Return the [X, Y] coordinate for the center point of the cell that contains the specified text.  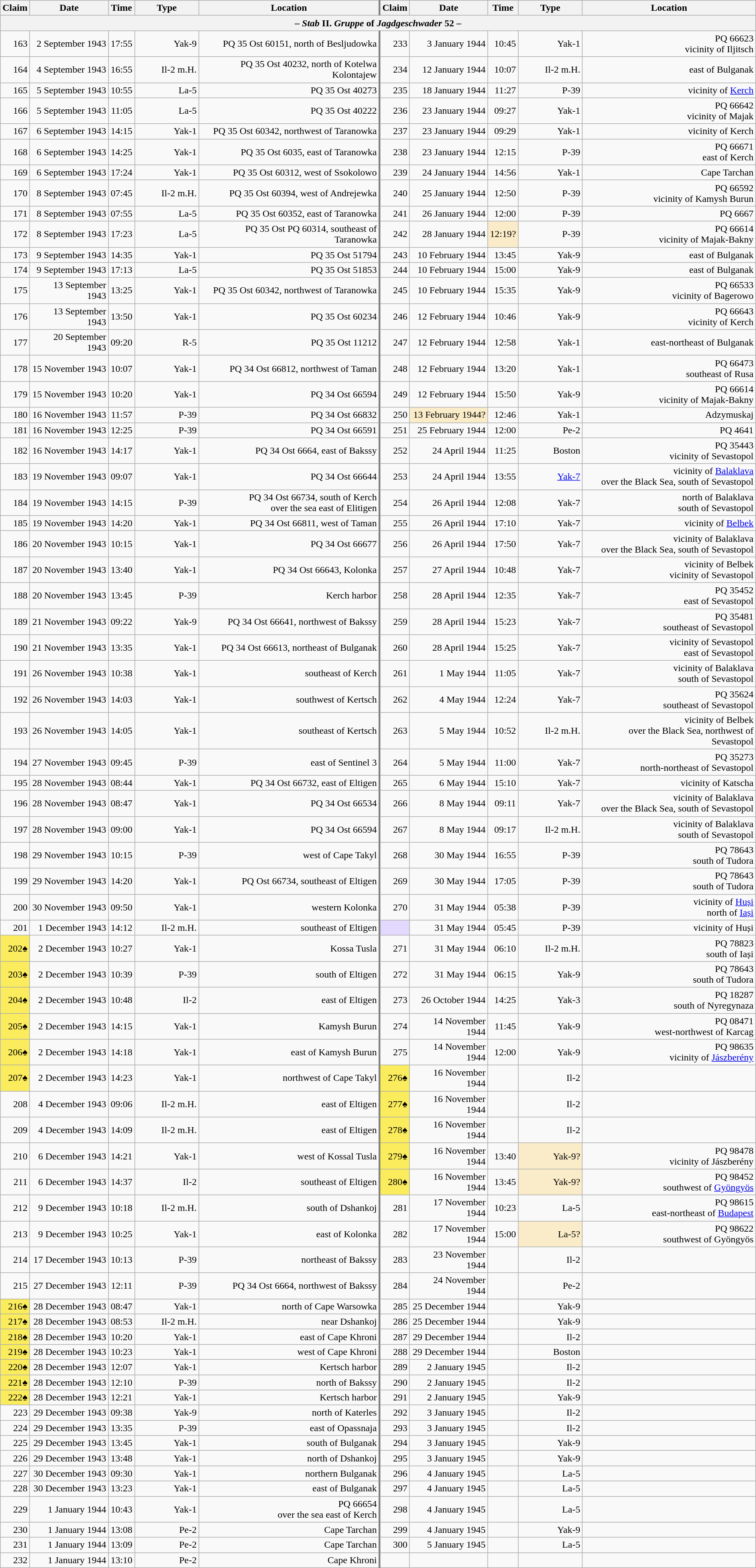
west of Kossal Tusla [289, 1156]
181 [15, 430]
281 [395, 1208]
258 [395, 595]
near Dshankoj [289, 1321]
235 [395, 90]
193 [15, 731]
14:56 [503, 172]
287 [395, 1337]
27 December 1943 [69, 1286]
15:35 [503, 290]
17:50 [503, 543]
175 [15, 290]
185 [15, 523]
4 May 1944 [449, 700]
250 [395, 415]
PQ 35 Ost 60234 [289, 317]
PQ 34 Ost 6664, northwest of Bakssy [289, 1286]
259 [395, 622]
190 [15, 648]
285 [395, 1306]
09:45 [122, 762]
PQ 35 Ost 40222 [289, 111]
PQ 35481 southeast of Sevastopol [669, 622]
12:25 [122, 430]
east of Sentinel 3 [289, 762]
274 [395, 1026]
280♠ [395, 1182]
292 [395, 1413]
24 January 1944 [449, 172]
226 [15, 1458]
296 [395, 1473]
277♠ [395, 1104]
252 [395, 451]
PQ 4641 [669, 430]
173 [15, 255]
239 [395, 172]
vicinity of Huși [669, 928]
15:10 [503, 783]
269 [395, 881]
251 [395, 430]
223 [15, 1413]
13:20 [503, 369]
06:10 [503, 948]
northeast of Bakssy [289, 1260]
09:30 [122, 1473]
216♠ [15, 1306]
20 September 1943 [69, 342]
255 [395, 523]
25 February 1944 [449, 430]
12:58 [503, 342]
southeast of Kerch [289, 673]
196 [15, 804]
268 [395, 855]
12:10 [122, 1382]
13:23 [122, 1489]
11:00 [503, 762]
218♠ [15, 1337]
PQ 35443vicinity of Sevastopol [669, 451]
Kossa Tusla [289, 948]
209 [15, 1130]
PQ 98615 east-northeast of Budapest [669, 1208]
206♠ [15, 1053]
PQ 34 Ost 66734, south of Kerchover the sea east of Elitigen [289, 503]
17:23 [122, 234]
176 [15, 317]
PQ 18287 south of Nyregynaza [669, 1000]
30 November 1943 [69, 907]
Kamysh Burun [289, 1026]
13 February 1944? [449, 415]
197 [15, 829]
5 January 1945 [449, 1545]
11:25 [503, 451]
172 [15, 234]
3 January 1944 [449, 44]
261 [395, 673]
north of Katerles [289, 1413]
south of Eltigen [289, 974]
191 [15, 673]
267 [395, 829]
256 [395, 543]
284 [395, 1286]
167 [15, 131]
east of Kolonka [289, 1234]
12:24 [503, 700]
15:50 [503, 394]
10:43 [122, 1509]
24 November 1944 [449, 1286]
13:25 [122, 290]
09:22 [122, 622]
PQ 34 Ost 66643, Kolonka [289, 570]
13:10 [122, 1560]
PQ 08471 west-northwest of Karcag [669, 1026]
10:38 [122, 673]
245 [395, 290]
13:48 [122, 1458]
246 [395, 317]
198 [15, 855]
PQ 6667 [669, 213]
09:11 [503, 804]
09:29 [503, 131]
288 [395, 1352]
10:45 [503, 44]
195 [15, 783]
25 January 1944 [449, 193]
262 [395, 700]
293 [395, 1428]
177 [15, 342]
09:06 [122, 1104]
17:13 [122, 270]
10:39 [122, 974]
211 [15, 1182]
western Kolonka [289, 907]
232 [15, 1560]
26 October 1944 [449, 1000]
west of Cape Khroni [289, 1352]
PQ 98478vicinity of Jászberény [669, 1156]
249 [395, 394]
PQ 35 Ost 40232, north of KotelwaKolontajew [289, 69]
189 [15, 622]
201 [15, 928]
14:05 [122, 731]
east-northeast of Bulganak [669, 342]
221♠ [15, 1382]
La-5? [550, 1234]
PQ 35452 east of Sevastopol [669, 595]
12:11 [122, 1286]
PQ 34 Ost 66644 [289, 476]
09:27 [503, 111]
230 [15, 1530]
14:18 [122, 1053]
PQ 66642vicinity of Majak [669, 111]
12:07 [122, 1367]
10:46 [503, 317]
PQ 35 Ost 60352, east of Taranowka [289, 213]
14:12 [122, 928]
224 [15, 1428]
north of Cape Warsowka [289, 1306]
10:13 [122, 1260]
282 [395, 1234]
12:21 [122, 1398]
PQ 34 Ost 66641, northwest of Bakssy [289, 622]
southeast of Kertsch [289, 731]
Yak-3 [550, 1000]
Kerch harbor [289, 595]
vicinity of Belbekvicinity of Sevastopol [669, 570]
248 [395, 369]
12:19? [503, 234]
1 May 1944 [449, 673]
PQ 35 Ost 60151, north of Besljudowka [289, 44]
vicinity of Sevastopol east of Sevastopol [669, 648]
north of Dshankoj [289, 1458]
PQ 66592vicinity of Kamysh Burun [669, 193]
13:55 [503, 476]
17:24 [122, 172]
2 September 1943 [69, 44]
vicinity of Huși north of Iași [669, 907]
23 November 1944 [449, 1260]
174 [15, 270]
vicinity of Belbek [669, 523]
11:57 [122, 415]
228 [15, 1489]
170 [15, 193]
202♠ [15, 948]
1 December 1943 [69, 928]
R-5 [167, 342]
208 [15, 1104]
06:15 [503, 974]
10:25 [122, 1234]
163 [15, 44]
290 [395, 1382]
212 [15, 1208]
200 [15, 907]
299 [395, 1530]
11:45 [503, 1026]
289 [395, 1367]
300 [395, 1545]
PQ 34 Ost 66732, east of Eltigen [289, 783]
PQ Ost 66734, southeast of Eltigen [289, 881]
PQ 35 Ost 6035, east of Taranowka [289, 152]
PQ 98452 southwest of Gyöngyös [669, 1182]
northern Bulganak [289, 1473]
PQ 78823 south of Iași [669, 948]
12:15 [503, 152]
178 [15, 369]
PQ 35624 southeast of Sevastopol [669, 700]
275 [395, 1053]
217♠ [15, 1321]
184 [15, 503]
PQ 35 Ost 60394, west of Andrejewka [289, 193]
234 [395, 69]
257 [395, 570]
276♠ [395, 1078]
225 [15, 1443]
238 [395, 152]
17:05 [503, 881]
PQ 35 Ost 60312, west of Ssokolowo [289, 172]
254 [395, 503]
south of Dshankoj [289, 1208]
186 [15, 543]
PQ 34 Ost 66591 [289, 430]
183 [15, 476]
166 [15, 111]
26 January 1944 [449, 213]
13:50 [122, 317]
12:46 [503, 415]
PQ 34 Ost 66534 [289, 804]
12 January 1944 [449, 69]
PQ 35 Ost 11212 [289, 342]
14:23 [122, 1078]
PQ 98635vicinity of Jászberény [669, 1053]
09:50 [122, 907]
PQ 66643vicinity of Kerch [669, 317]
180 [15, 415]
203♠ [15, 974]
13:08 [122, 1530]
14:21 [122, 1156]
297 [395, 1489]
southwest of Kertsch [289, 700]
273 [395, 1000]
vicinity of Katscha [669, 783]
12:35 [503, 595]
194 [15, 762]
12:50 [503, 193]
09:00 [122, 829]
15:25 [503, 648]
272 [395, 974]
291 [395, 1398]
27 November 1943 [69, 762]
09:20 [122, 342]
270 [395, 907]
Adzymuskaj [669, 415]
199 [15, 881]
243 [395, 255]
213 [15, 1234]
229 [15, 1509]
263 [395, 731]
182 [15, 451]
253 [395, 476]
PQ 35 Ost 51853 [289, 270]
169 [15, 172]
14:17 [122, 451]
east of Kamysh Burun [289, 1053]
13:09 [122, 1545]
231 [15, 1545]
PQ 34 Ost 6664, east of Bakssy [289, 451]
east of Cape Khroni [289, 1337]
17 December 1943 [69, 1260]
PQ 98622 southwest of Gyöngyös [669, 1234]
241 [395, 213]
227 [15, 1473]
14:09 [122, 1130]
244 [395, 270]
204♠ [15, 1000]
south of Bulganak [289, 1443]
10:27 [122, 948]
179 [15, 394]
PQ 34 Ost 66613, northeast of Bulganak [289, 648]
17:55 [122, 44]
10:52 [503, 731]
PQ 35273 north-northeast of Sevastopol [669, 762]
east of Opassnaja [289, 1428]
4 September 1943 [69, 69]
298 [395, 1509]
168 [15, 152]
266 [395, 804]
28 January 1944 [449, 234]
05:38 [503, 907]
233 [395, 44]
271 [395, 948]
09:17 [503, 829]
12:08 [503, 503]
10:55 [122, 90]
264 [395, 762]
294 [395, 1443]
northwest of Cape Takyl [289, 1078]
PQ 66654over the sea east of Kerch [289, 1509]
PQ 66671east of Kerch [669, 152]
205♠ [15, 1026]
207♠ [15, 1078]
219♠ [15, 1352]
237 [395, 131]
15:23 [503, 622]
PQ 35 Ost 40273 [289, 90]
north of Bakssy [289, 1382]
222♠ [15, 1398]
171 [15, 213]
07:45 [122, 193]
27 April 1944 [449, 570]
05:45 [503, 928]
278♠ [395, 1130]
165 [15, 90]
09:38 [122, 1413]
187 [15, 570]
6 May 1944 [449, 783]
242 [395, 234]
PQ 66533vicinity of Bagerowo [669, 290]
Cape Khroni [289, 1560]
PQ 66623vicinity of Iljitsch [669, 44]
west of Cape Takyl [289, 855]
14:03 [122, 700]
164 [15, 69]
11:27 [503, 90]
214 [15, 1260]
260 [395, 648]
220♠ [15, 1367]
vicinity of Belbekover the Black Sea, northwest of Sevastopol [669, 731]
08:53 [122, 1321]
283 [395, 1260]
09:07 [122, 476]
286 [395, 1321]
north of Balaklava south of Sevastopol [669, 503]
– Stab II. Gruppe of Jagdgeschwader 52 – [378, 23]
236 [395, 111]
PQ 66473 southeast of Rusa [669, 369]
PQ 34 Ost 66811, west of Taman [289, 523]
192 [15, 700]
10:18 [122, 1208]
215 [15, 1286]
210 [15, 1156]
08:44 [122, 783]
17:10 [503, 523]
PQ 35 Ost 51794 [289, 255]
18 January 1944 [449, 90]
07:55 [122, 213]
14:37 [122, 1182]
PQ 34 Ost 66832 [289, 415]
265 [395, 783]
188 [15, 595]
PQ 35 Ost PQ 60314, southeast of Taranowka [289, 234]
240 [395, 193]
PQ 34 Ost 66677 [289, 543]
279♠ [395, 1156]
14:35 [122, 255]
PQ 34 Ost 66812, northwest of Taman [289, 369]
295 [395, 1458]
247 [395, 342]
